Search for the cell housing the specified text and yield its (x, y) center coordinate. 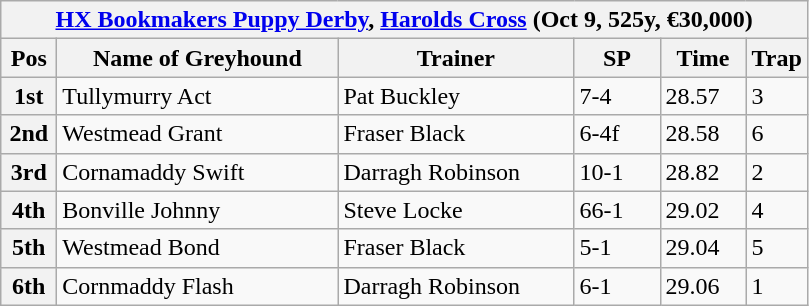
Name of Greyhound (198, 58)
Bonville Johnny (198, 210)
4th (29, 210)
66-1 (617, 210)
Time (703, 58)
3 (776, 96)
6-1 (617, 286)
1st (29, 96)
Trainer (456, 58)
10-1 (617, 172)
28.57 (703, 96)
Westmead Grant (198, 134)
1 (776, 286)
29.04 (703, 248)
2nd (29, 134)
Pos (29, 58)
28.82 (703, 172)
Trap (776, 58)
5-1 (617, 248)
4 (776, 210)
28.58 (703, 134)
5 (776, 248)
6th (29, 286)
HX Bookmakers Puppy Derby, Harolds Cross (Oct 9, 525y, €30,000) (404, 20)
Cornmaddy Flash (198, 286)
7-4 (617, 96)
Westmead Bond (198, 248)
Tullymurry Act (198, 96)
3rd (29, 172)
Pat Buckley (456, 96)
6-4f (617, 134)
2 (776, 172)
Cornamaddy Swift (198, 172)
SP (617, 58)
Steve Locke (456, 210)
6 (776, 134)
5th (29, 248)
29.02 (703, 210)
29.06 (703, 286)
